Capture the cell that displays the provided text and extract its (X, Y) central coordinate. 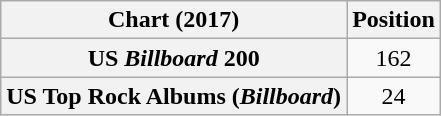
24 (394, 96)
US Billboard 200 (174, 58)
Position (394, 20)
Chart (2017) (174, 20)
US Top Rock Albums (Billboard) (174, 96)
162 (394, 58)
